Search for the cell housing the specified text and yield its (X, Y) center coordinate. 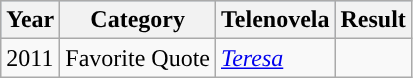
Favorite Quote (138, 58)
Result (373, 20)
2011 (30, 58)
Teresa (275, 58)
Year (30, 20)
Telenovela (275, 20)
Category (138, 20)
